For the text-containing cell, return its midpoint in (x, y) coordinate format. 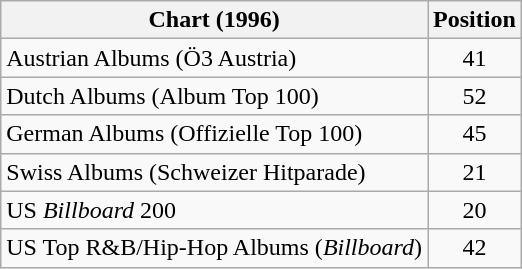
41 (475, 58)
German Albums (Offizielle Top 100) (214, 134)
45 (475, 134)
Chart (1996) (214, 20)
US Billboard 200 (214, 210)
42 (475, 248)
20 (475, 210)
Dutch Albums (Album Top 100) (214, 96)
Swiss Albums (Schweizer Hitparade) (214, 172)
US Top R&B/Hip-Hop Albums (Billboard) (214, 248)
Austrian Albums (Ö3 Austria) (214, 58)
21 (475, 172)
52 (475, 96)
Position (475, 20)
